Return the [x, y] coordinate for the center point of the cell that contains the specified text.  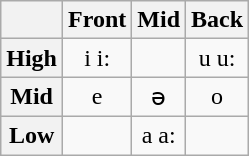
ə [159, 97]
o [218, 97]
Back [218, 20]
e [98, 97]
Low [32, 135]
Front [98, 20]
a a: [159, 135]
u u: [218, 58]
High [32, 58]
i i: [98, 58]
